Output the (x, y) coordinate of the center of the cell containing the given text.  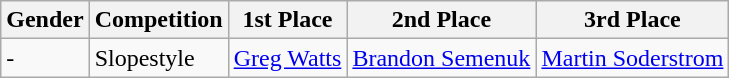
- (45, 58)
Competition (158, 20)
2nd Place (442, 20)
3rd Place (632, 20)
1st Place (288, 20)
Slopestyle (158, 58)
Gender (45, 20)
Brandon Semenuk (442, 58)
Martin Soderstrom (632, 58)
Greg Watts (288, 58)
